Search for the cell housing the specified text and yield its [X, Y] center coordinate. 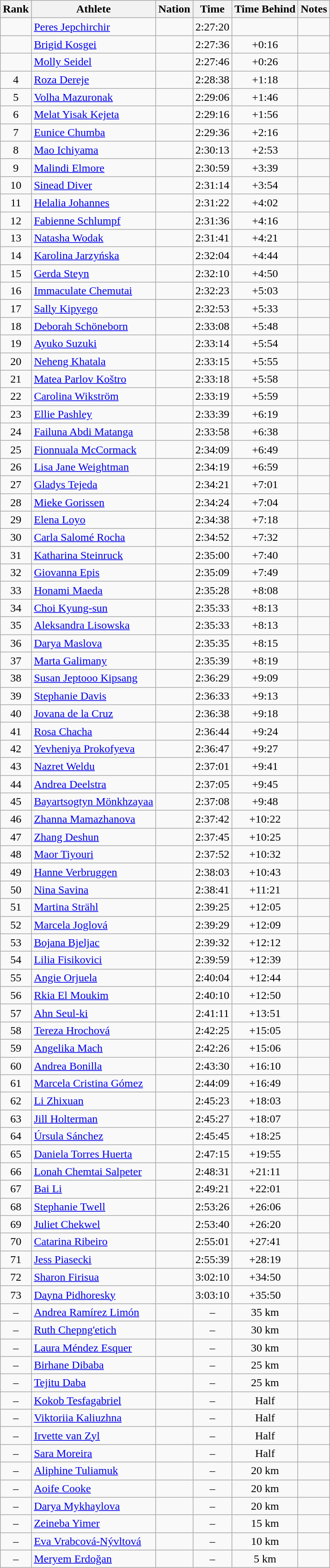
Darya Maslova [93, 643]
Natasha Wodak [93, 238]
+15:06 [265, 1048]
67 [16, 1189]
30 [16, 538]
2:37:52 [212, 855]
+5:48 [265, 326]
Maor Tiyouri [93, 855]
Tereza Hrochová [93, 1030]
Carla Salomé Rocha [93, 538]
2:31:36 [212, 221]
Eunice Chumba [93, 132]
Andrea Bonilla [93, 1066]
Darya Mykhaylova [93, 1506]
Karolina Jarzyńska [93, 256]
+19:55 [265, 1154]
21 [16, 379]
2:32:04 [212, 256]
5 km [265, 1559]
7 [16, 132]
+27:41 [265, 1242]
+9:09 [265, 678]
Notes [314, 9]
+10:25 [265, 837]
+1:18 [265, 80]
2:37:05 [212, 784]
2:27:46 [212, 62]
2:44:09 [212, 1084]
23 [16, 414]
2:34:52 [212, 538]
15 [16, 273]
Ellie Pashley [93, 414]
64 [16, 1136]
+34:50 [265, 1277]
72 [16, 1277]
+5:33 [265, 309]
12 [16, 221]
Marcela Cristina Gómez [93, 1084]
2:42:26 [212, 1048]
2:39:25 [212, 907]
+9:13 [265, 696]
69 [16, 1224]
Gladys Tejeda [93, 484]
2:35:28 [212, 590]
2:34:21 [212, 484]
61 [16, 1084]
2:29:36 [212, 132]
70 [16, 1242]
28 [16, 502]
Melat Yisak Kejeta [93, 115]
Marta Galimany [93, 661]
36 [16, 643]
+7:49 [265, 573]
Fabienne Schlumpf [93, 221]
2:53:40 [212, 1224]
Aleksandra Lisowska [93, 626]
9 [16, 167]
17 [16, 309]
13 [16, 238]
Úrsula Sánchez [93, 1136]
Volha Mazuronak [93, 97]
2:42:25 [212, 1030]
25 [16, 449]
Time [212, 9]
2:35:00 [212, 555]
Kokob Tesfagabriel [93, 1401]
2:36:44 [212, 731]
18 [16, 326]
+12:05 [265, 907]
Zhang Deshun [93, 837]
Sinead Diver [93, 185]
+0:26 [265, 62]
48 [16, 855]
2:36:38 [212, 713]
55 [16, 978]
Stephanie Twell [93, 1207]
Malindi Elmore [93, 167]
Lilia Fisikovici [93, 960]
+5:03 [265, 291]
+6:59 [265, 467]
+26:06 [265, 1207]
+9:41 [265, 766]
2:41:11 [212, 1013]
2:27:36 [212, 44]
15 km [265, 1524]
Lonah Chemtai Salpeter [93, 1171]
2:34:19 [212, 467]
43 [16, 766]
2:32:23 [212, 291]
+3:54 [265, 185]
+9:27 [265, 749]
+2:53 [265, 150]
+8:08 [265, 590]
+3:39 [265, 167]
+5:54 [265, 344]
2:37:08 [212, 802]
2:36:33 [212, 696]
2:33:58 [212, 432]
Angie Orjuela [93, 978]
+6:19 [265, 414]
+4:44 [265, 256]
44 [16, 784]
2:45:45 [212, 1136]
19 [16, 344]
+6:49 [265, 449]
+10:22 [265, 819]
Carolina Wikström [93, 397]
2:36:29 [212, 678]
66 [16, 1171]
Jovana de la Cruz [93, 713]
Bojana Bjeljac [93, 942]
2:45:23 [212, 1101]
Sara Moreira [93, 1453]
2:34:24 [212, 502]
2:28:38 [212, 80]
Failuna Abdi Matanga [93, 432]
39 [16, 696]
Bai Li [93, 1189]
2:30:13 [212, 150]
2:38:03 [212, 872]
+15:05 [265, 1030]
Elena Loyo [93, 520]
+7:18 [265, 520]
2:39:59 [212, 960]
2:32:10 [212, 273]
Nina Savina [93, 890]
+13:51 [265, 1013]
32 [16, 573]
Helalia Johannes [93, 203]
Jill Holterman [93, 1119]
Li Zhixuan [93, 1101]
Tejitu Daba [93, 1383]
2:35:39 [212, 661]
Rkia El Moukim [93, 995]
54 [16, 960]
Immaculate Chemutai [93, 291]
Juliet Chekwel [93, 1224]
2:55:01 [212, 1242]
Irvette van Zyl [93, 1436]
2:33:18 [212, 379]
20 [16, 361]
62 [16, 1101]
+6:38 [265, 432]
10 km [265, 1541]
2:55:39 [212, 1259]
11 [16, 203]
Meryem Erdoğan [93, 1559]
14 [16, 256]
Ahn Seul-ki [93, 1013]
2:40:04 [212, 978]
+8:15 [265, 643]
24 [16, 432]
+5:58 [265, 379]
6 [16, 115]
Rosa Chacha [93, 731]
Gerda Steyn [93, 273]
33 [16, 590]
+5:55 [265, 361]
2:35:35 [212, 643]
Zhanna Mamazhanova [93, 819]
31 [16, 555]
2:33:14 [212, 344]
Aliphine Tuliamuk [93, 1471]
+18:03 [265, 1101]
Ayuko Suzuki [93, 344]
+18:25 [265, 1136]
34 [16, 608]
2:39:32 [212, 942]
+9:18 [265, 713]
Hanne Verbruggen [93, 872]
2:38:41 [212, 890]
+8:19 [265, 661]
2:34:38 [212, 520]
Catarina Ribeiro [93, 1242]
2:47:15 [212, 1154]
Andrea Deelstra [93, 784]
Eva Vrabcová-Nývltová [93, 1541]
2:43:30 [212, 1066]
3:02:10 [212, 1277]
57 [16, 1013]
Ruth Chepng'etich [93, 1330]
Neheng Khatala [93, 361]
Lisa Jane Weightman [93, 467]
46 [16, 819]
59 [16, 1048]
Susan Jeptooo Kipsang [93, 678]
Laura Méndez Esquer [93, 1348]
Katharina Steinruck [93, 555]
26 [16, 467]
Rank [16, 9]
42 [16, 749]
16 [16, 291]
38 [16, 678]
2:30:59 [212, 167]
53 [16, 942]
+4:02 [265, 203]
2:37:42 [212, 819]
Mieke Gorissen [93, 502]
+12:39 [265, 960]
Andrea Ramírez Limón [93, 1312]
+9:24 [265, 731]
+35:50 [265, 1295]
Mao Ichiyama [93, 150]
2:35:09 [212, 573]
2:33:15 [212, 361]
+7:01 [265, 484]
37 [16, 661]
29 [16, 520]
2:53:26 [212, 1207]
+28:19 [265, 1259]
40 [16, 713]
Stephanie Davis [93, 696]
Brigid Kosgei [93, 44]
+26:20 [265, 1224]
Zeineba Yimer [93, 1524]
2:36:47 [212, 749]
+10:43 [265, 872]
73 [16, 1295]
2:48:31 [212, 1171]
5 [16, 97]
Time Behind [265, 9]
+11:21 [265, 890]
65 [16, 1154]
2:33:19 [212, 397]
2:33:39 [212, 414]
2:31:41 [212, 238]
+21:11 [265, 1171]
+7:04 [265, 502]
Molly Seidel [93, 62]
2:29:06 [212, 97]
Fionnuala McCormack [93, 449]
+16:10 [265, 1066]
2:39:29 [212, 925]
Athlete [93, 9]
2:37:45 [212, 837]
60 [16, 1066]
Marcela Joglová [93, 925]
+7:32 [265, 538]
8 [16, 150]
58 [16, 1030]
2:45:27 [212, 1119]
+12:50 [265, 995]
+4:21 [265, 238]
+4:16 [265, 221]
Honami Maeda [93, 590]
Viktoriia Kaliuzhna [93, 1418]
2:34:09 [212, 449]
45 [16, 802]
2:31:14 [212, 185]
+18:07 [265, 1119]
2:40:10 [212, 995]
Daniela Torres Huerta [93, 1154]
68 [16, 1207]
63 [16, 1119]
+10:32 [265, 855]
2:29:16 [212, 115]
71 [16, 1259]
2:27:20 [212, 27]
Bayartsogtyn Mönkhzayaa [93, 802]
3:03:10 [212, 1295]
Jess Piasecki [93, 1259]
Martina Strähl [93, 907]
Peres Jepchirchir [93, 27]
10 [16, 185]
Nazret Weldu [93, 766]
4 [16, 80]
47 [16, 837]
49 [16, 872]
Choi Kyung-sun [93, 608]
50 [16, 890]
+9:48 [265, 802]
Deborah Schöneborn [93, 326]
+12:12 [265, 942]
+1:46 [265, 97]
Roza Dereje [93, 80]
+12:09 [265, 925]
+5:59 [265, 397]
52 [16, 925]
56 [16, 995]
2:31:22 [212, 203]
Dayna Pidhoresky [93, 1295]
35 km [265, 1312]
35 [16, 626]
Giovanna Epis [93, 573]
Nation [174, 9]
Angelika Mach [93, 1048]
Yevheniya Prokofyeva [93, 749]
+9:45 [265, 784]
+4:50 [265, 273]
2:32:53 [212, 309]
Sally Kipyego [93, 309]
2:37:01 [212, 766]
22 [16, 397]
+22:01 [265, 1189]
2:49:21 [212, 1189]
+12:44 [265, 978]
+2:16 [265, 132]
Birhane Dibaba [93, 1365]
Matea Parlov Koštro [93, 379]
+7:40 [265, 555]
2:33:08 [212, 326]
+16:49 [265, 1084]
41 [16, 731]
51 [16, 907]
Aoife Cooke [93, 1488]
+0:16 [265, 44]
+1:56 [265, 115]
27 [16, 484]
Sharon Firisua [93, 1277]
